Locate the cell with the specified text and output its [x, y] center coordinate. 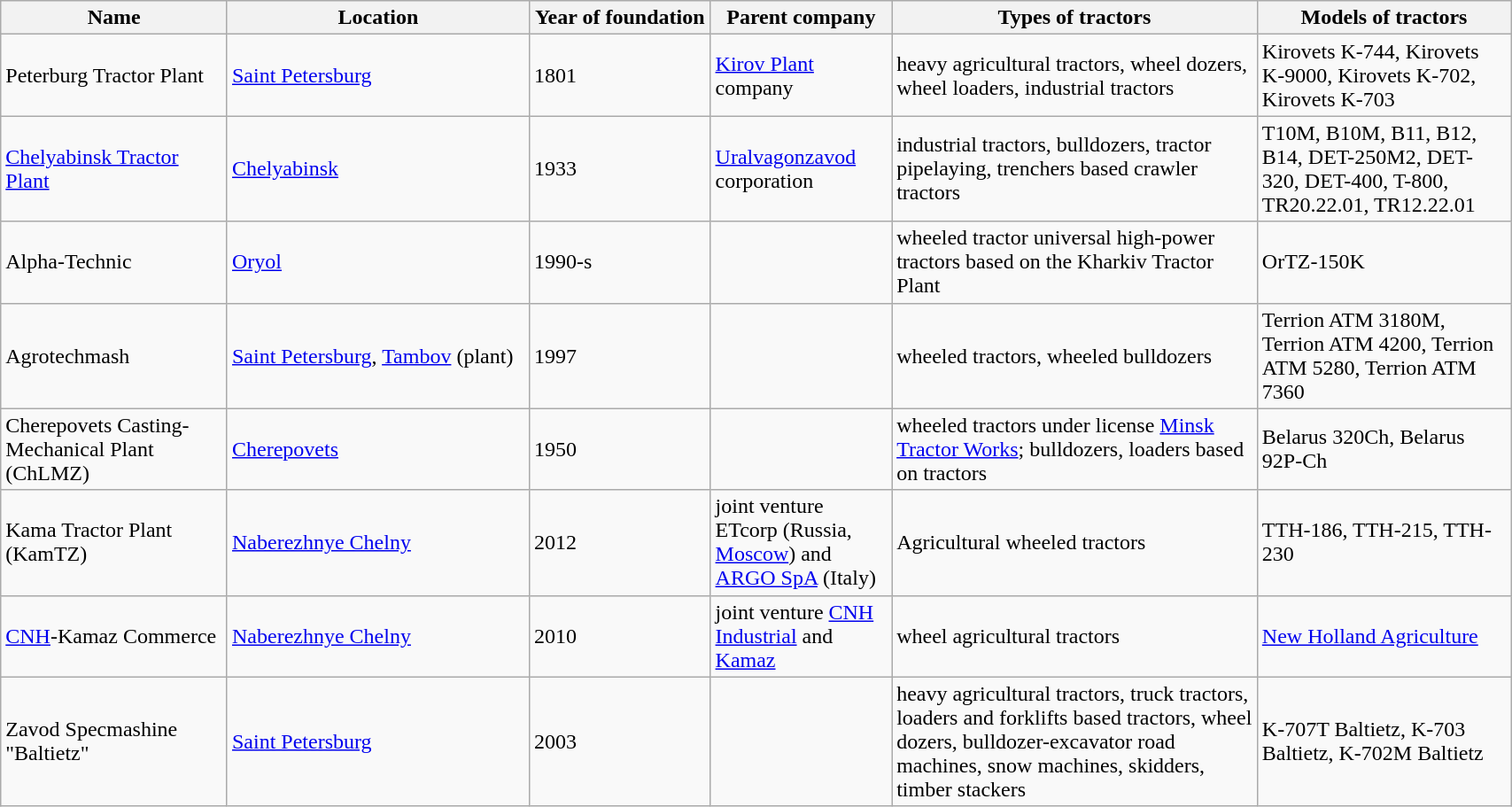
2010 [620, 636]
Saint Petersburg, Tambov (plant) [377, 356]
1933 [620, 168]
T10M, B10M, B11, B12, B14, DET-250M2, DET-320, DET-400, T-800, TR20.22.01, TR12.22.01 [1384, 168]
Terrion ATM 3180M, Terrion ATM 4200, Terrion ATM 5280, Terrion ATM 7360 [1384, 356]
wheeled tractors, wheeled bulldozers [1075, 356]
Oryol [377, 262]
Agricultural wheeled tractors [1075, 542]
wheel agricultural tractors [1075, 636]
TTH-186, TTH-215, TTH-230 [1384, 542]
1997 [620, 356]
K-707T Baltietz, K-703 Baltietz, K-702M Baltietz [1384, 741]
heavy agricultural tractors, wheel dozers, wheel loaders, industrial tractors [1075, 75]
Alpha-Technic [114, 262]
joint venture ETcorp (Russia, Moscow) and ARGO SpA (Italy) [801, 542]
Agrotechmash [114, 356]
Year of foundation [620, 18]
Models of tractors [1384, 18]
1950 [620, 449]
wheeled tractors under license Minsk Tractor Works; bulldozers, loaders based on tractors [1075, 449]
Chelyabinsk [377, 168]
Zavod Specmashine "Baltietz" [114, 741]
Cherepovets [377, 449]
wheeled tractor universal high-power tractors based on the Kharkiv Tractor Plant [1075, 262]
CNH-Kamaz Commerce [114, 636]
Uralvagonzavod corporation [801, 168]
2012 [620, 542]
Cherepovets Casting-Mechanical Plant (ChLMZ) [114, 449]
1801 [620, 75]
OrTZ-150K [1384, 262]
2003 [620, 741]
joint venture CNH Industrial and Kamaz [801, 636]
Parent company [801, 18]
Location [377, 18]
Kama Tractor Plant (KamTZ) [114, 542]
Types of tractors [1075, 18]
Kirov Plant company [801, 75]
Peterburg Tractor Plant [114, 75]
industrial tractors, bulldozers, tractor pipelaying, trenchers based crawler tractors [1075, 168]
New Holland Agriculture [1384, 636]
1990-s [620, 262]
Name [114, 18]
Belarus 320Ch, Belarus 92P-Ch [1384, 449]
Kirovets K-744, Kirovets K-9000, Kirovets K-702, Kirovets K-703 [1384, 75]
Chelyabinsk Tractor Plant [114, 168]
